Output the [X, Y] coordinate of the center of the cell containing the given text.  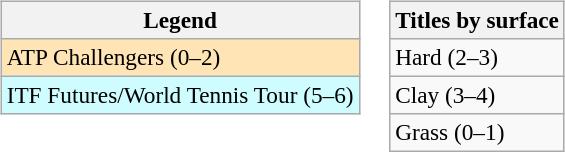
ITF Futures/World Tennis Tour (5–6) [180, 95]
ATP Challengers (0–2) [180, 57]
Clay (3–4) [478, 95]
Titles by surface [478, 20]
Hard (2–3) [478, 57]
Legend [180, 20]
Grass (0–1) [478, 133]
